Pinpoint the cell where the given text exists, returning its (X, Y) midpoint coordinate. 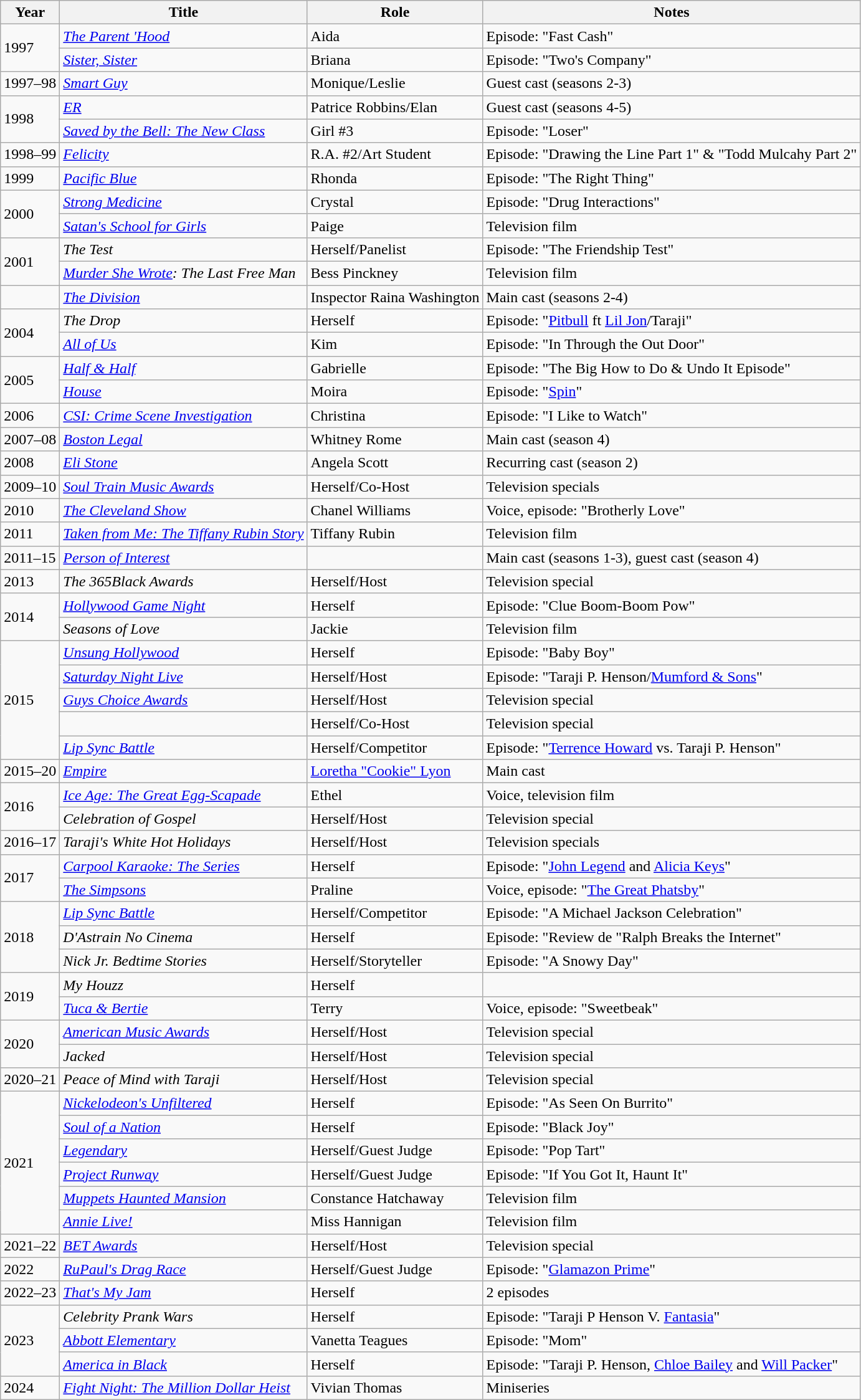
Voice, television film (672, 795)
2017 (30, 878)
Sister, Sister (183, 60)
BET Awards (183, 1245)
Episode: "Two's Company" (672, 60)
Eli Stone (183, 463)
Episode: "If You Got It, Haunt It" (672, 1174)
Constance Hatchaway (395, 1198)
All of Us (183, 345)
Episode: "The Right Thing" (672, 178)
Episode: "Pitbull ft Lil Jon/Taraji" (672, 321)
Voice, episode: "The Great Phatsby" (672, 890)
Vivian Thomas (395, 1388)
Annie Live! (183, 1222)
Year (30, 12)
Episode: "Taraji P Henson V. Fantasia" (672, 1317)
Tiffany Rubin (395, 534)
Main cast (seasons 2-4) (672, 297)
Kim (395, 345)
Smart Guy (183, 83)
Peace of Mind with Taraji (183, 1080)
2018 (30, 937)
Angela Scott (395, 463)
2019 (30, 996)
Pacific Blue (183, 178)
1999 (30, 178)
Moira (395, 392)
Person of Interest (183, 558)
Vanetta Teagues (395, 1340)
Jacked (183, 1056)
Paige (395, 226)
Abbott Elementary (183, 1340)
Episode: "I Like to Watch" (672, 416)
CSI: Crime Scene Investigation (183, 416)
Bess Pinckney (395, 273)
The Parent 'Hood (183, 36)
1998–99 (30, 155)
Episode: "A Snowy Day" (672, 961)
Celebration of Gospel (183, 819)
Episode: "John Legend and Alicia Keys" (672, 866)
Tuca & Bertie (183, 1008)
Muppets Haunted Mansion (183, 1198)
Soul Train Music Awards (183, 487)
Saturday Night Live (183, 676)
Episode: "Drawing the Line Part 1" & "Todd Mulcahy Part 2" (672, 155)
2 episodes (672, 1293)
The Division (183, 297)
Seasons of Love (183, 629)
RuPaul's Drag Race (183, 1269)
Chanel Williams (395, 510)
Episode: "Pop Tart" (672, 1151)
2021 (30, 1163)
Saved by the Bell: The New Class (183, 131)
Unsung Hollywood (183, 652)
2013 (30, 581)
The Simpsons (183, 890)
2000 (30, 214)
Main cast (season 4) (672, 439)
The Cleveland Show (183, 510)
2022 (30, 1269)
Project Runway (183, 1174)
2016–17 (30, 842)
R.A. #2/Art Student (395, 155)
Episode: "In Through the Out Door" (672, 345)
2011 (30, 534)
My Houzz (183, 984)
Episode: "The Friendship Test" (672, 249)
Episode: "Review de "Ralph Breaks the Internet" (672, 937)
Half & Half (183, 368)
D'Astrain No Cinema (183, 937)
Patrice Robbins/Elan (395, 107)
Boston Legal (183, 439)
Whitney Rome (395, 439)
2024 (30, 1388)
Guys Choice Awards (183, 700)
Voice, episode: "Sweetbeak" (672, 1008)
2015 (30, 700)
Episode: "Black Joy" (672, 1127)
Christina (395, 416)
The Drop (183, 321)
Gabrielle (395, 368)
ER (183, 107)
The 365Black Awards (183, 581)
1998 (30, 119)
Crystal (395, 202)
Briana (395, 60)
Episode: "Glamazon Prime" (672, 1269)
Episode: "Baby Boy" (672, 652)
Voice, episode: "Brotherly Love" (672, 510)
2005 (30, 380)
That's My Jam (183, 1293)
Main cast (672, 771)
Strong Medicine (183, 202)
Notes (672, 12)
Miss Hannigan (395, 1222)
Ethel (395, 795)
Nickelodeon's Unfiltered (183, 1103)
Ice Age: The Great Egg-Scapade (183, 795)
Inspector Raina Washington (395, 297)
Episode: "A Michael Jackson Celebration" (672, 913)
Praline (395, 890)
2011–15 (30, 558)
Episode: "Fast Cash" (672, 36)
2014 (30, 617)
Episode: "Taraji P. Henson/Mumford & Sons" (672, 676)
Hollywood Game Night (183, 605)
2020–21 (30, 1080)
2001 (30, 261)
Fight Night: The Million Dollar Heist (183, 1388)
Satan's School for Girls (183, 226)
Taraji's White Hot Holidays (183, 842)
America in Black (183, 1364)
1997 (30, 48)
Celebrity Prank Wars (183, 1317)
Soul of a Nation (183, 1127)
2004 (30, 333)
Guest cast (seasons 2-3) (672, 83)
2022–23 (30, 1293)
2023 (30, 1340)
Episode: "As Seen On Burrito" (672, 1103)
Episode: "Mom" (672, 1340)
2016 (30, 807)
American Music Awards (183, 1032)
1997–98 (30, 83)
Monique/Leslie (395, 83)
2007–08 (30, 439)
House (183, 392)
Recurring cast (season 2) (672, 463)
Legendary (183, 1151)
Episode: "Drug Interactions" (672, 202)
Felicity (183, 155)
Terry (395, 1008)
Carpool Karaoke: The Series (183, 866)
2009–10 (30, 487)
The Test (183, 249)
Episode: "Taraji P. Henson, Chloe Bailey and Will Packer" (672, 1364)
Episode: "Loser" (672, 131)
Episode: "The Big How to Do & Undo It Episode" (672, 368)
Episode: "Spin" (672, 392)
Loretha "Cookie" Lyon (395, 771)
Aida (395, 36)
Herself/Panelist (395, 249)
Episode: "Terrence Howard vs. Taraji P. Henson" (672, 748)
Role (395, 12)
Taken from Me: The Tiffany Rubin Story (183, 534)
Title (183, 12)
Herself/Storyteller (395, 961)
Main cast (seasons 1-3), guest cast (season 4) (672, 558)
Murder She Wrote: The Last Free Man (183, 273)
2021–22 (30, 1245)
2015–20 (30, 771)
2010 (30, 510)
Miniseries (672, 1388)
Episode: "Clue Boom-Boom Pow" (672, 605)
Girl #3 (395, 131)
2006 (30, 416)
Empire (183, 771)
Rhonda (395, 178)
2020 (30, 1044)
2008 (30, 463)
Guest cast (seasons 4-5) (672, 107)
Nick Jr. Bedtime Stories (183, 961)
Jackie (395, 629)
